Locate the cell with the specified text and output its (x, y) center coordinate. 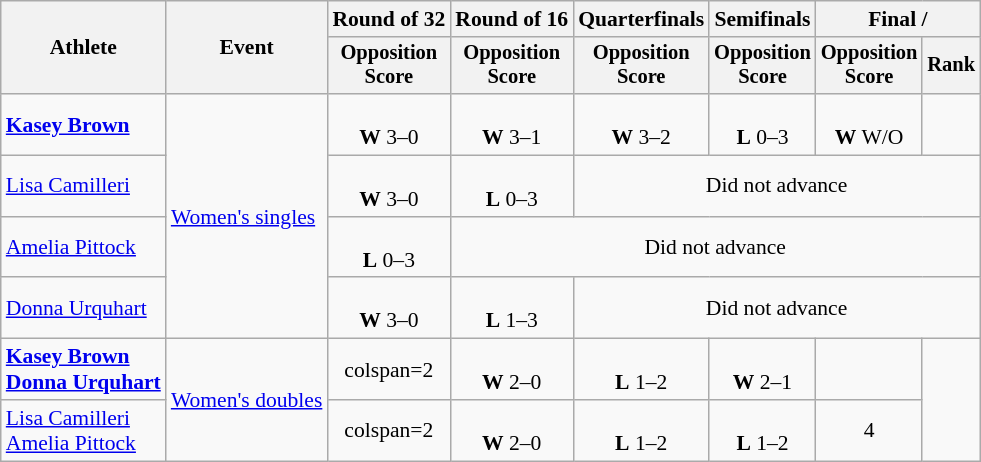
Athlete (84, 48)
Women's singles (247, 216)
W 2–1 (762, 370)
Women's doubles (247, 400)
W 3–1 (512, 124)
Donna Urquhart (84, 308)
Rank (951, 66)
Semifinals (762, 19)
Event (247, 48)
Round of 16 (512, 19)
W 3–2 (641, 124)
Quarterfinals (641, 19)
L 1–3 (512, 308)
Amelia Pittock (84, 248)
Lisa Camilleri (84, 186)
4 (870, 430)
Final / (898, 19)
Kasey Brown (84, 124)
Lisa CamilleriAmelia Pittock (84, 430)
W W/O (870, 124)
Round of 32 (388, 19)
Kasey BrownDonna Urquhart (84, 370)
